Return the [X, Y] coordinate for the center point of the cell that contains the specified text.  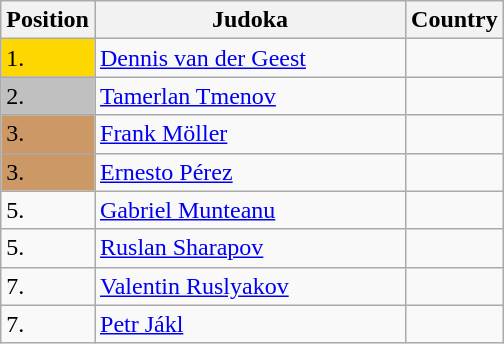
Tamerlan Tmenov [250, 96]
Judoka [250, 20]
Country [455, 20]
Frank Möller [250, 134]
Ruslan Sharapov [250, 248]
Valentin Ruslyakov [250, 286]
Petr Jákl [250, 324]
1. [48, 58]
Ernesto Pérez [250, 172]
Position [48, 20]
2. [48, 96]
Dennis van der Geest [250, 58]
Gabriel Munteanu [250, 210]
